Pinpoint the cell where the given text exists, returning its [x, y] midpoint coordinate. 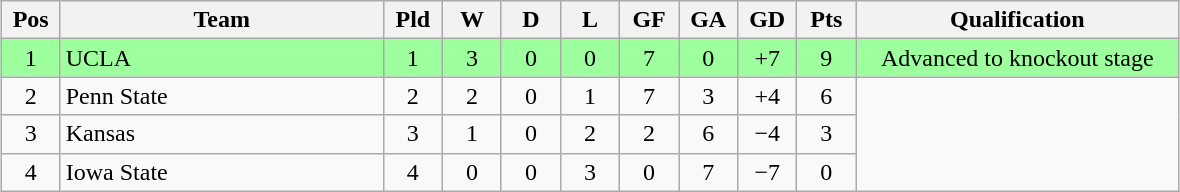
+7 [768, 58]
GF [650, 20]
−4 [768, 134]
Iowa State [222, 172]
+4 [768, 96]
D [530, 20]
Penn State [222, 96]
Pld [412, 20]
Pos [30, 20]
Qualification [1018, 20]
Team [222, 20]
Advanced to knockout stage [1018, 58]
UCLA [222, 58]
GD [768, 20]
L [590, 20]
9 [826, 58]
W [472, 20]
GA [708, 20]
Kansas [222, 134]
Pts [826, 20]
−7 [768, 172]
